Determine the (X, Y) coordinate at the center of the cell enclosing the given text.  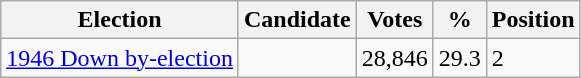
Votes (394, 20)
Position (533, 20)
28,846 (394, 58)
29.3 (460, 58)
Election (120, 20)
% (460, 20)
1946 Down by-election (120, 58)
2 (533, 58)
Candidate (297, 20)
